Return the (x, y) coordinate for the center point of the cell that contains the specified text.  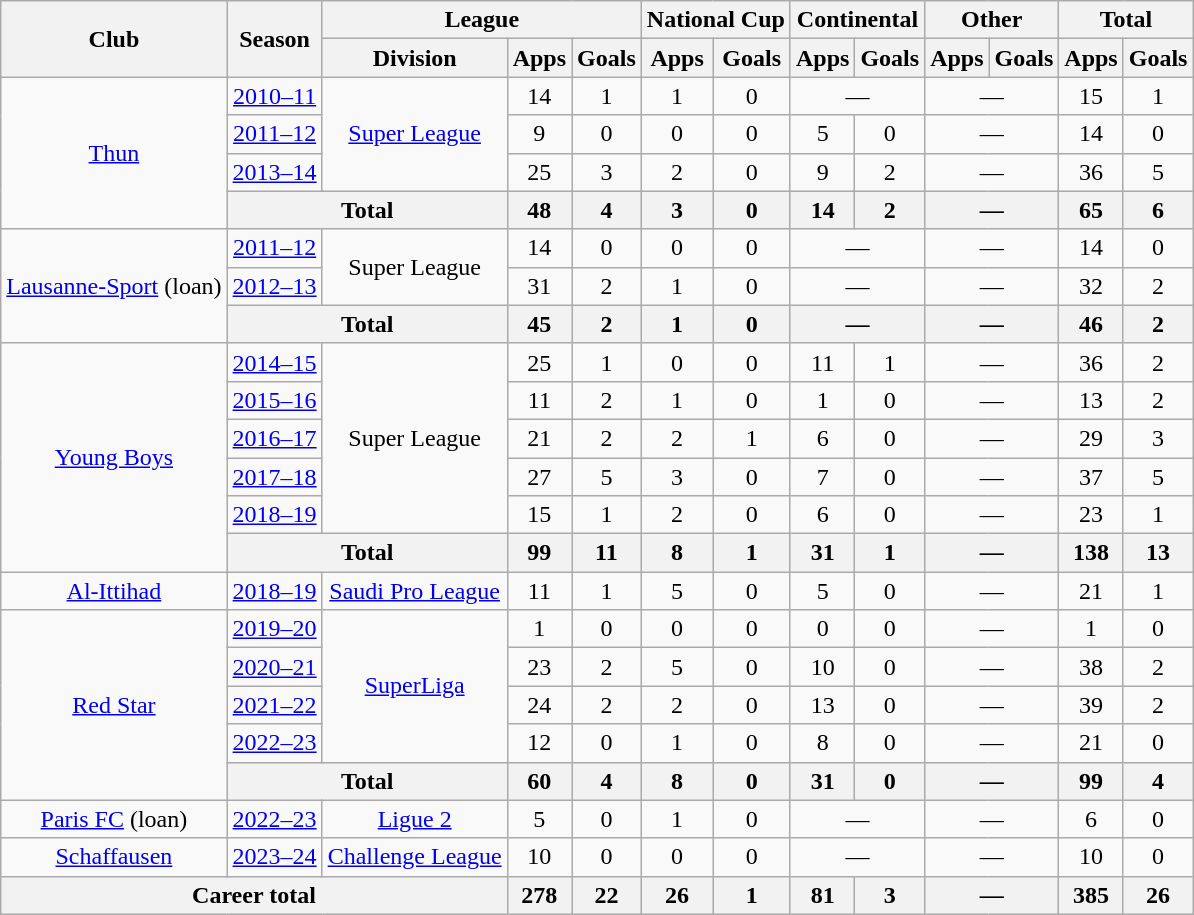
7 (822, 477)
65 (1091, 210)
29 (1091, 438)
27 (539, 477)
24 (539, 705)
2019–20 (274, 629)
2014–15 (274, 362)
385 (1091, 895)
45 (539, 324)
Lausanne-Sport (loan) (114, 286)
Young Boys (114, 457)
Saudi Pro League (414, 591)
2016–17 (274, 438)
2015–16 (274, 400)
2021–22 (274, 705)
2023–24 (274, 857)
SuperLiga (414, 686)
37 (1091, 477)
2010–11 (274, 96)
39 (1091, 705)
278 (539, 895)
81 (822, 895)
Schaffausen (114, 857)
32 (1091, 286)
Red Star (114, 705)
138 (1091, 553)
2012–13 (274, 286)
Season (274, 39)
22 (607, 895)
60 (539, 781)
2020–21 (274, 667)
12 (539, 743)
2017–18 (274, 477)
Challenge League (414, 857)
48 (539, 210)
Career total (254, 895)
46 (1091, 324)
Ligue 2 (414, 819)
Thun (114, 153)
Al-Ittihad (114, 591)
Other (992, 20)
League (482, 20)
Club (114, 39)
Division (414, 58)
Paris FC (loan) (114, 819)
2013–14 (274, 172)
38 (1091, 667)
National Cup (716, 20)
Continental (857, 20)
